Return [X, Y] of the center of cell containing provided text 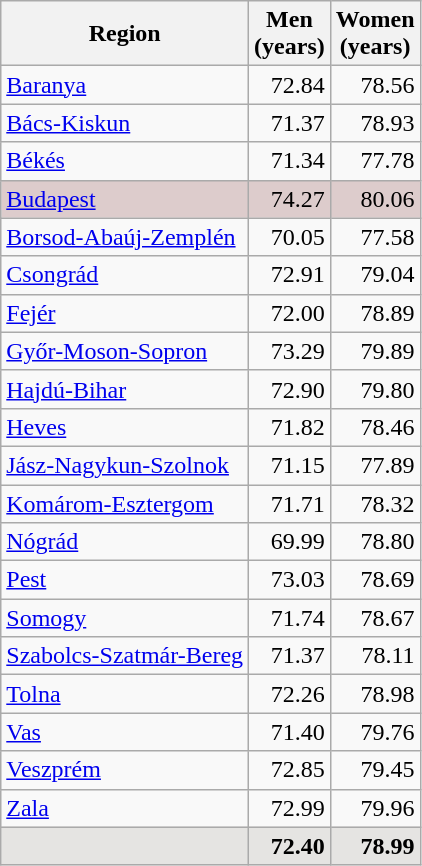
77.58 [375, 237]
Fejér [125, 313]
Tolna [125, 694]
71.34 [290, 161]
72.99 [290, 808]
78.46 [375, 427]
Region [125, 34]
Békés [125, 161]
72.40 [290, 846]
78.67 [375, 618]
77.78 [375, 161]
72.84 [290, 85]
72.85 [290, 770]
71.40 [290, 732]
Bács-Kiskun [125, 123]
Zala [125, 808]
71.82 [290, 427]
78.11 [375, 656]
Budapest [125, 199]
71.15 [290, 465]
Women(years) [375, 34]
Pest [125, 580]
72.91 [290, 275]
72.26 [290, 694]
Baranya [125, 85]
77.89 [375, 465]
78.80 [375, 542]
79.04 [375, 275]
Csongrád [125, 275]
Somogy [125, 618]
78.69 [375, 580]
78.89 [375, 313]
Borsod-Abaúj-Zemplén [125, 237]
Men(years) [290, 34]
78.56 [375, 85]
79.96 [375, 808]
69.99 [290, 542]
72.00 [290, 313]
80.06 [375, 199]
72.90 [290, 389]
79.89 [375, 351]
78.93 [375, 123]
78.99 [375, 846]
Vas [125, 732]
79.80 [375, 389]
Heves [125, 427]
Győr-Moson-Sopron [125, 351]
74.27 [290, 199]
Szabolcs-Szatmár-Bereg [125, 656]
70.05 [290, 237]
Jász-Nagykun-Szolnok [125, 465]
78.98 [375, 694]
Veszprém [125, 770]
Komárom-Esztergom [125, 503]
Nógrád [125, 542]
71.74 [290, 618]
78.32 [375, 503]
73.29 [290, 351]
73.03 [290, 580]
71.71 [290, 503]
79.76 [375, 732]
Hajdú-Bihar [125, 389]
79.45 [375, 770]
